For the text-containing cell, return its midpoint in (x, y) coordinate format. 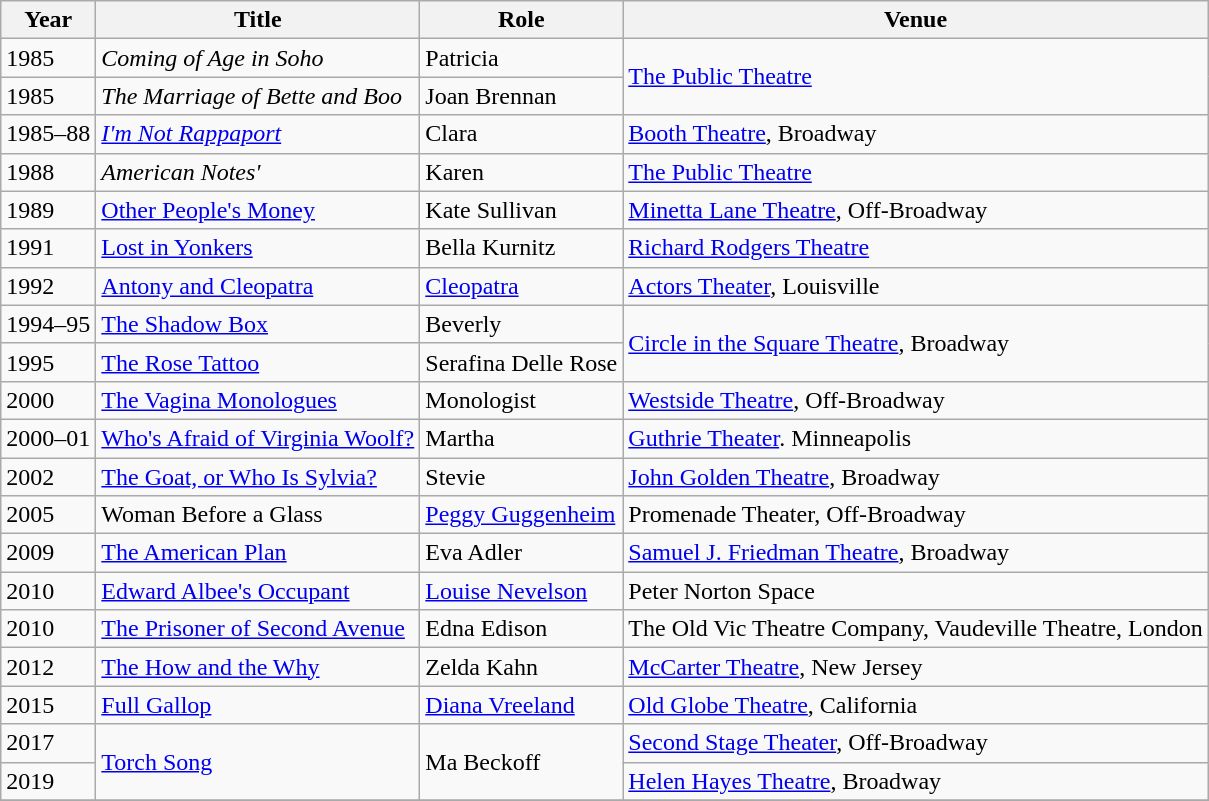
Other People's Money (258, 210)
American Notes' (258, 172)
Clara (522, 134)
Westside Theatre, Off-Broadway (916, 400)
The Rose Tattoo (258, 362)
Martha (522, 438)
Booth Theatre, Broadway (916, 134)
The American Plan (258, 553)
Guthrie Theater. Minneapolis (916, 438)
Patricia (522, 58)
Beverly (522, 324)
Year (48, 20)
Woman Before a Glass (258, 515)
Venue (916, 20)
Torch Song (258, 762)
Lost in Yonkers (258, 248)
Promenade Theater, Off-Broadway (916, 515)
Who's Afraid of Virginia Woolf? (258, 438)
Cleopatra (522, 286)
Minetta Lane Theatre, Off-Broadway (916, 210)
I'm Not Rappaport (258, 134)
Antony and Cleopatra (258, 286)
Kate Sullivan (522, 210)
2009 (48, 553)
2012 (48, 667)
Ma Beckoff (522, 762)
Eva Adler (522, 553)
Karen (522, 172)
The Shadow Box (258, 324)
2000 (48, 400)
2015 (48, 705)
1989 (48, 210)
1995 (48, 362)
The Goat, or Who Is Sylvia? (258, 477)
Zelda Kahn (522, 667)
Role (522, 20)
Joan Brennan (522, 96)
2019 (48, 781)
Monologist (522, 400)
Samuel J. Friedman Theatre, Broadway (916, 553)
Edward Albee's Occupant (258, 591)
Edna Edison (522, 629)
The Vagina Monologues (258, 400)
The Marriage of Bette and Boo (258, 96)
Old Globe Theatre, California (916, 705)
The How and the Why (258, 667)
Actors Theater, Louisville (916, 286)
John Golden Theatre, Broadway (916, 477)
Circle in the Square Theatre, Broadway (916, 343)
1994–95 (48, 324)
Full Gallop (258, 705)
Coming of Age in Soho (258, 58)
Helen Hayes Theatre, Broadway (916, 781)
2000–01 (48, 438)
2005 (48, 515)
Louise Nevelson (522, 591)
1988 (48, 172)
1991 (48, 248)
2002 (48, 477)
Peggy Guggenheim (522, 515)
1985–88 (48, 134)
1992 (48, 286)
Peter Norton Space (916, 591)
The Old Vic Theatre Company, Vaudeville Theatre, London (916, 629)
The Prisoner of Second Avenue (258, 629)
Serafina Delle Rose (522, 362)
McCarter Theatre, New Jersey (916, 667)
Second Stage Theater, Off-Broadway (916, 743)
Richard Rodgers Theatre (916, 248)
Diana Vreeland (522, 705)
Stevie (522, 477)
2017 (48, 743)
Bella Kurnitz (522, 248)
Title (258, 20)
